Provide the (X, Y) coordinate of the cell's center where the given text is located.  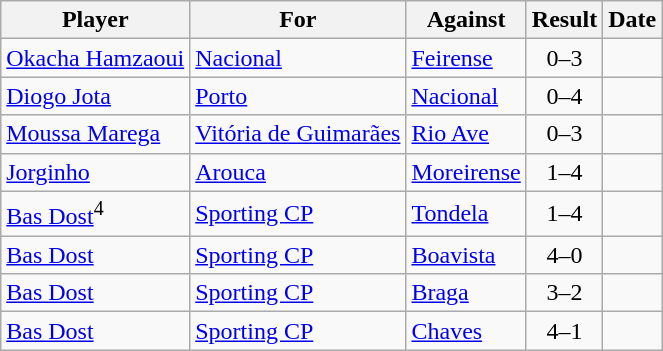
4–0 (564, 255)
3–2 (564, 293)
Moreirense (466, 172)
Rio Ave (466, 134)
4–1 (564, 331)
Vitória de Guimarães (298, 134)
0–4 (564, 96)
For (298, 20)
Against (466, 20)
Result (564, 20)
Bas Dost4 (96, 214)
Feirense (466, 58)
Porto (298, 96)
Jorginho (96, 172)
Diogo Jota (96, 96)
Tondela (466, 214)
Okacha Hamzaoui (96, 58)
Braga (466, 293)
Player (96, 20)
Moussa Marega (96, 134)
Boavista (466, 255)
Date (632, 20)
Arouca (298, 172)
Chaves (466, 331)
